Find where the given text appears and provide that cell's center as [X, Y] coordinate. 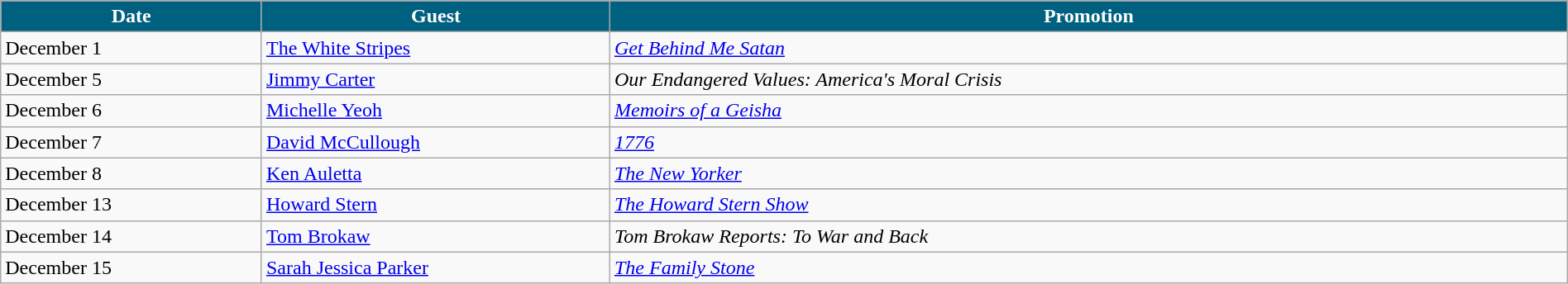
The Family Stone [1088, 267]
Promotion [1088, 17]
Ken Auletta [435, 173]
Memoirs of a Geisha [1088, 111]
Tom Brokaw [435, 236]
December 14 [131, 236]
The White Stripes [435, 48]
Jimmy Carter [435, 79]
Guest [435, 17]
Our Endangered Values: America's Moral Crisis [1088, 79]
December 5 [131, 79]
December 1 [131, 48]
Date [131, 17]
1776 [1088, 142]
The Howard Stern Show [1088, 205]
Sarah Jessica Parker [435, 267]
Tom Brokaw Reports: To War and Back [1088, 236]
December 8 [131, 173]
Howard Stern [435, 205]
December 15 [131, 267]
December 7 [131, 142]
David McCullough [435, 142]
The New Yorker [1088, 173]
December 6 [131, 111]
Get Behind Me Satan [1088, 48]
Michelle Yeoh [435, 111]
December 13 [131, 205]
